Search for the cell housing the specified text and yield its (X, Y) center coordinate. 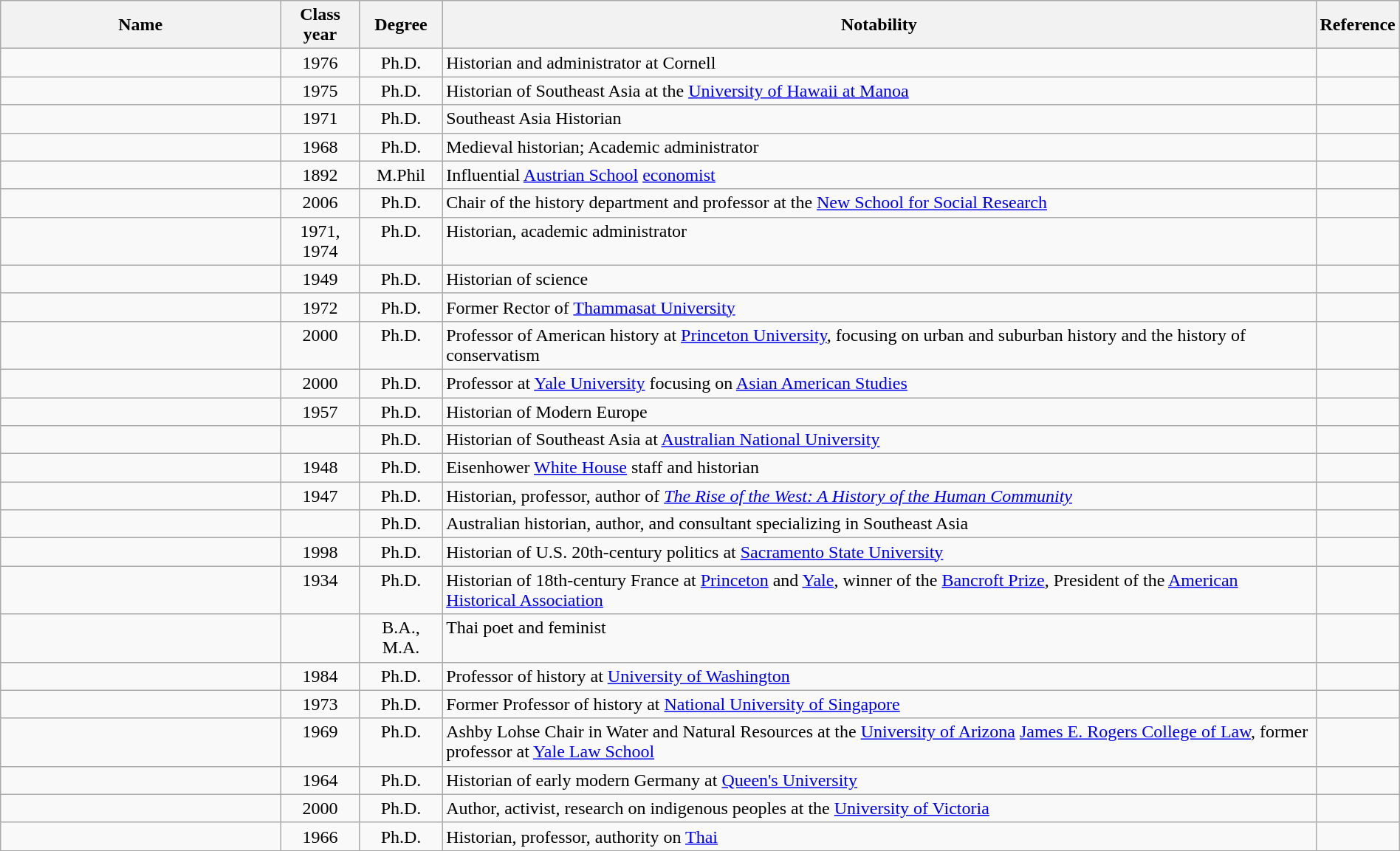
Ashby Lohse Chair in Water and Natural Resources at the University of Arizona James E. Rogers College of Law, former professor at Yale Law School (879, 743)
Historian of science (879, 279)
Historian of 18th-century France at Princeton and Yale, winner of the Bancroft Prize, President of the American Historical Association (879, 590)
1984 (320, 676)
Professor of American history at Princeton University, focusing on urban and suburban history and the history of conservatism (879, 345)
Degree (400, 25)
Australian historian, author, and consultant specializing in Southeast Asia (879, 524)
1957 (320, 411)
1973 (320, 704)
1998 (320, 552)
Historian of early modern Germany at Queen's University (879, 780)
1971, 1974 (320, 241)
Name (140, 25)
M.Phil (400, 175)
Chair of the history department and professor at the New School for Social Research (879, 203)
B.A., M.A. (400, 638)
Former Professor of history at National University of Singapore (879, 704)
1948 (320, 468)
Medieval historian; Academic administrator (879, 147)
1975 (320, 91)
1966 (320, 836)
1934 (320, 590)
Notability (879, 25)
Historian of U.S. 20th-century politics at Sacramento State University (879, 552)
Thai poet and feminist (879, 638)
Historian, professor, authority on Thai (879, 836)
1971 (320, 119)
1968 (320, 147)
Class year (320, 25)
Author, activist, research on indigenous peoples at the University of Victoria (879, 808)
1949 (320, 279)
Historian of Southeast Asia at Australian National University (879, 440)
Reference (1357, 25)
Eisenhower White House staff and historian (879, 468)
1972 (320, 307)
Professor at Yale University focusing on Asian American Studies (879, 383)
Historian, academic administrator (879, 241)
Professor of history at University of Washington (879, 676)
1976 (320, 63)
1969 (320, 743)
Historian of Modern Europe (879, 411)
Historian, professor, author of The Rise of the West: A History of the Human Community (879, 496)
Former Rector of Thammasat University (879, 307)
2006 (320, 203)
Historian of Southeast Asia at the University of Hawaii at Manoa (879, 91)
1947 (320, 496)
1892 (320, 175)
Historian and administrator at Cornell (879, 63)
1964 (320, 780)
Influential Austrian School economist (879, 175)
Southeast Asia Historian (879, 119)
